Detect which cell encompasses the target text, then output its [X, Y] center coordinate. 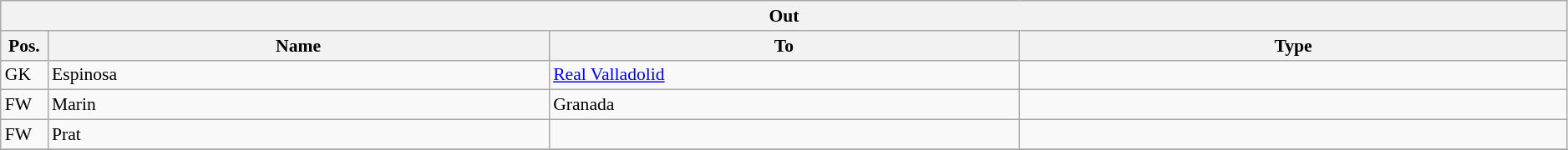
Name [298, 46]
Type [1293, 46]
Real Valladolid [784, 75]
Marin [298, 105]
Prat [298, 135]
Pos. [24, 46]
To [784, 46]
Granada [784, 105]
Espinosa [298, 75]
GK [24, 75]
Out [784, 16]
